Detect which cell encompasses the target text, then output its (X, Y) center coordinate. 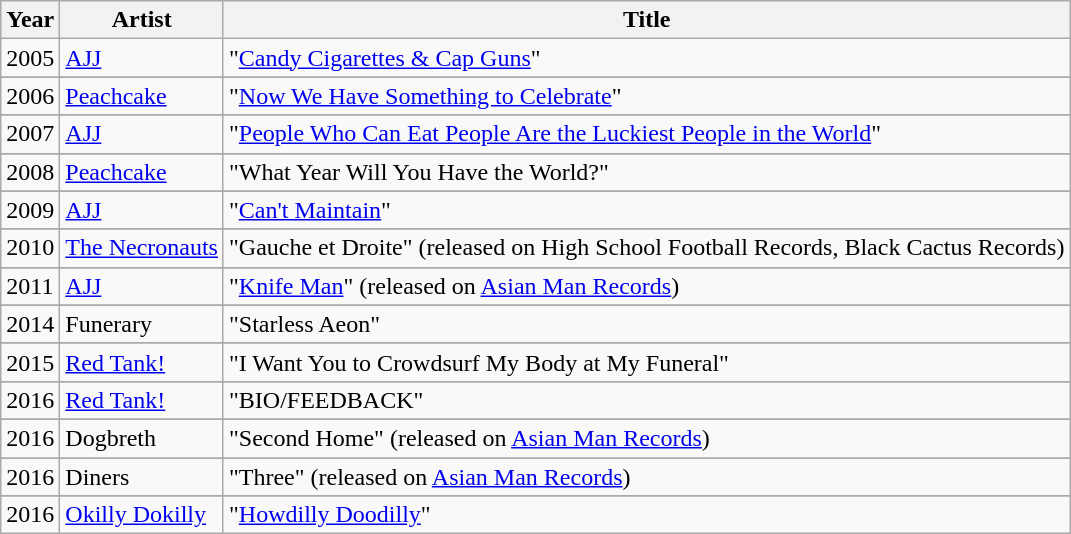
The Necronauts (142, 248)
"Can't Maintain" (646, 210)
Year (30, 20)
Okilly Dokilly (142, 515)
Dogbreth (142, 438)
"Howdilly Doodilly" (646, 515)
"What Year Will You Have the World?" (646, 172)
"Candy Cigarettes & Cap Guns" (646, 58)
"Second Home" (released on Asian Man Records) (646, 438)
2011 (30, 286)
2015 (30, 362)
"BIO/FEEDBACK" (646, 400)
"People Who Can Eat People Are the Luckiest People in the World" (646, 134)
Artist (142, 20)
2009 (30, 210)
"I Want You to Crowdsurf My Body at My Funeral" (646, 362)
Funerary (142, 324)
2006 (30, 96)
"Now We Have Something to Celebrate" (646, 96)
"Knife Man" (released on Asian Man Records) (646, 286)
2005 (30, 58)
"Starless Aeon" (646, 324)
Title (646, 20)
Diners (142, 477)
2014 (30, 324)
"Gauche et Droite" (released on High School Football Records, Black Cactus Records) (646, 248)
2007 (30, 134)
2010 (30, 248)
2008 (30, 172)
"Three" (released on Asian Man Records) (646, 477)
